Identify which cell holds the provided text, then report its [X, Y] central coordinate. 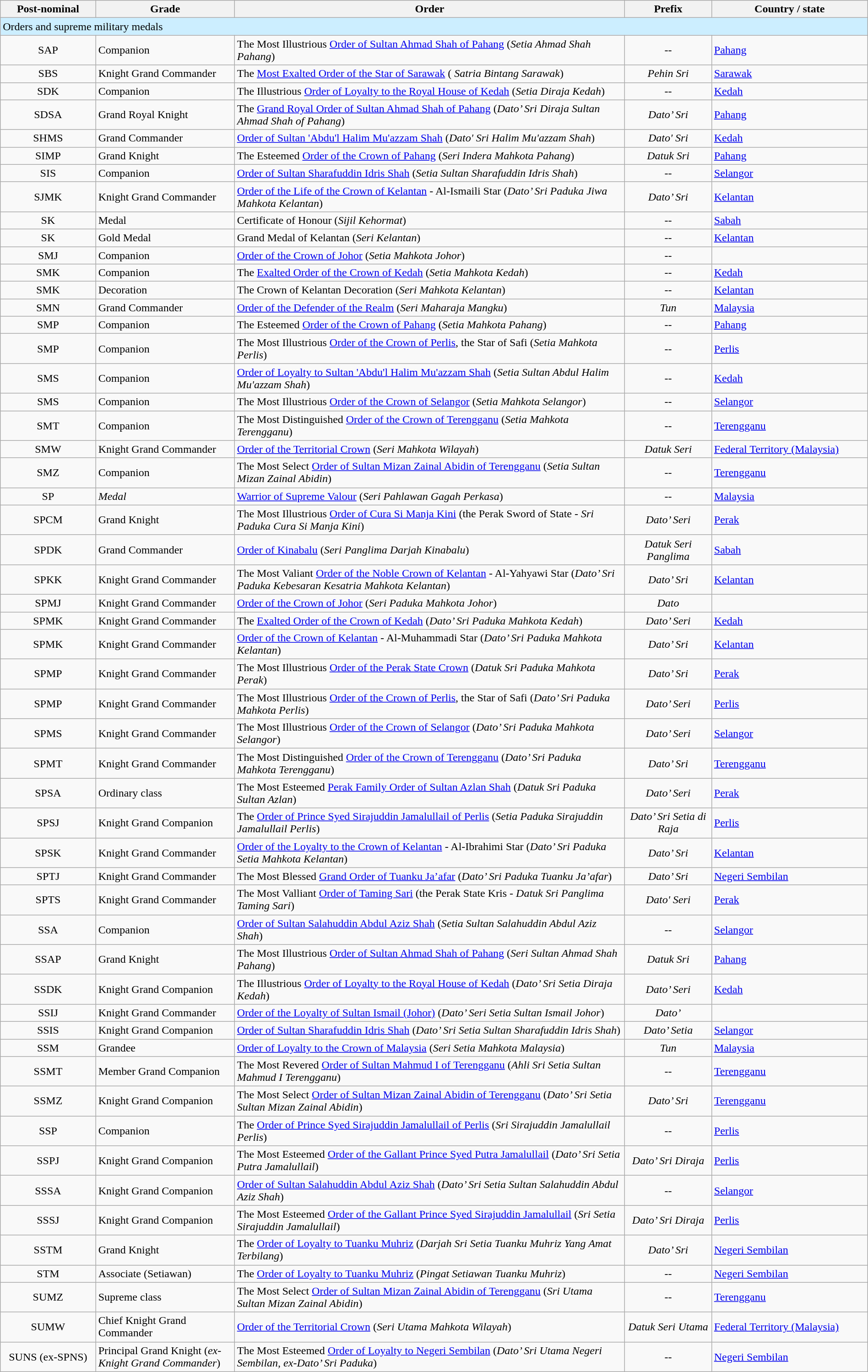
SSMT [48, 1071]
The Most Esteemed Perak Family Order of Sultan Azlan Shah (Datuk Sri Paduka Sultan Azlan) [429, 793]
SJMK [48, 197]
Order of the Defender of the Realm (Seri Maharaja Mangku) [429, 308]
SSTM [48, 1250]
The Most Distinguished Order of the Crown of Terengganu (Setia Mahkota Terengganu) [429, 426]
Grandee [165, 1048]
Country / state [789, 9]
SSIJ [48, 1013]
The Most Illustrious Order of the Crown of Perlis, the Star of Safi (Setia Mahkota Perlis) [429, 349]
STM [48, 1274]
SUMW [48, 1327]
SPSK [48, 852]
The Most Illustrious Order of Sultan Ahmad Shah of Pahang (Seri Sultan Ahmad Shah Pahang) [429, 960]
Chief Knight Grand Commander [165, 1327]
SPMS [48, 733]
Order of the Crown of Johor (Seri Paduka Mahkota Johor) [429, 603]
SBS [48, 74]
Order of Sultan Sharafuddin Idris Shah (Dato’ Sri Setia Sultan Sharafuddin Idris Shah) [429, 1030]
Order of the Loyalty to the Crown of Kelantan - Al-Ibrahimi Star (Dato’ Sri Paduka Setia Mahkota Kelantan) [429, 852]
Orders and supreme military medals [434, 27]
Grand Royal Knight [165, 114]
Order of the Crown of Johor (Setia Mahkota Johor) [429, 255]
The Order of Loyalty to Tuanku Muhriz (Pingat Setiawan Tuanku Muhriz) [429, 1274]
Order of the Territorial Crown (Seri Mahkota Wilayah) [429, 449]
The Order of Loyalty to Tuanku Muhriz (Darjah Sri Setia Tuanku Muhriz Yang Amat Terbilang) [429, 1250]
Datuk Seri Utama [668, 1327]
SUNS (ex-SPNS) [48, 1357]
SSSA [48, 1190]
SP [48, 496]
SPTJ [48, 876]
Warrior of Supreme Valour (Seri Pahlawan Gagah Perkasa) [429, 496]
Decoration [165, 290]
The Most Illustrious Order of the Crown of Perlis, the Star of Safi (Dato’ Sri Paduka Mahkota Perlis) [429, 704]
Datuk Seri Panglima [668, 549]
Associate (Setiawan) [165, 1274]
The Most Illustrious Order of Cura Si Manja Kini (the Perak Sword of State - Sri Paduka Cura Si Manja Kini) [429, 520]
SMJ [48, 255]
Order of Loyalty to the Crown of Malaysia (Seri Setia Mahkota Malaysia) [429, 1048]
SSAP [48, 960]
SIMP [48, 156]
The Illustrious Order of Loyalty to the Royal House of Kedah (Setia Diraja Kedah) [429, 91]
SSDK [48, 989]
SMW [48, 449]
SDSA [48, 114]
SPSA [48, 793]
Order of Sultan Salahuddin Abdul Aziz Shah (Dato’ Sri Setia Sultan Salahuddin Abdul Aziz Shah) [429, 1190]
The Most Exalted Order of the Star of Sarawak ( Satria Bintang Sarawak) [429, 74]
The Esteemed Order of the Crown of Pahang (Seri Indera Mahkota Pahang) [429, 156]
Ordinary class [165, 793]
SMN [48, 308]
SPSJ [48, 823]
Order of the Loyalty of Sultan Ismail (Johor) (Dato’ Seri Setia Sultan Ismail Johor) [429, 1013]
The Grand Royal Order of Sultan Ahmad Shah of Pahang (Dato’ Sri Diraja Sultan Ahmad Shah of Pahang) [429, 114]
Sarawak [789, 74]
Pehin Sri [668, 74]
Dato’ Setia [668, 1030]
Supreme class [165, 1297]
Order of Sultan 'Abdu'l Halim Mu'azzam Shah (Dato' Sri Halim Mu'azzam Shah) [429, 138]
SPKK [48, 580]
SSA [48, 929]
The Most Distinguished Order of the Crown of Terengganu (Dato’ Sri Paduka Mahkota Terengganu) [429, 764]
The Most Valliant Order of Taming Sari (the Perak State Kris - Datuk Sri Panglima Taming Sari) [429, 900]
Dato' Sri [668, 138]
SSMZ [48, 1101]
SDK [48, 91]
SMZ [48, 472]
Dato [668, 603]
The Most Valiant Order of the Noble Crown of Kelantan - Al-Yahyawi Star (Dato’ Sri Paduka Kebesaran Kesatria Mahkota Kelantan) [429, 580]
The Most Illustrious Order of Sultan Ahmad Shah of Pahang (Setia Ahmad Shah Pahang) [429, 50]
Order of Kinabalu (Seri Panglima Darjah Kinabalu) [429, 549]
The Order of Prince Syed Sirajuddin Jamalullail of Perlis (Sri Sirajuddin Jamalullail Perlis) [429, 1131]
SSSJ [48, 1220]
Order of Loyalty to Sultan 'Abdu'l Halim Mu'azzam Shah (Setia Sultan Abdul Halim Mu'azzam Shah) [429, 378]
Grand Medal of Kelantan (Seri Kelantan) [429, 238]
SPMJ [48, 603]
Order of the Crown of Kelantan - Al-Muhammadi Star (Dato’ Sri Paduka Mahkota Kelantan) [429, 645]
The Exalted Order of the Crown of Kedah (Dato’ Sri Paduka Mahkota Kedah) [429, 620]
SSPJ [48, 1161]
The Order of Prince Syed Sirajuddin Jamalullail of Perlis (Setia Paduka Sirajuddin Jamalullail Perlis) [429, 823]
Order of Sultan Sharafuddin Idris Shah (Setia Sultan Sharafuddin Idris Shah) [429, 173]
The Most Illustrious Order of the Crown of Selangor (Setia Mahkota Selangor) [429, 402]
SSIS [48, 1030]
SPCM [48, 520]
The Most Esteemed Order of the Gallant Prince Syed Putra Jamalullail (Dato’ Sri Setia Putra Jamalullail) [429, 1161]
The Most Illustrious Order of the Crown of Selangor (Dato’ Sri Paduka Mahkota Selangor) [429, 733]
Order of the Territorial Crown (Seri Utama Mahkota Wilayah) [429, 1327]
SAP [48, 50]
Gold Medal [165, 238]
Prefix [668, 9]
Dato’ [668, 1013]
Dato' Seri [668, 900]
SPTS [48, 900]
SIS [48, 173]
Grade [165, 9]
Certificate of Honour (Sijil Kehormat) [429, 220]
SSM [48, 1048]
SHMS [48, 138]
Principal Grand Knight (ex-Knight Grand Commander) [165, 1357]
Order [429, 9]
Datuk Seri [668, 449]
SMT [48, 426]
SPDK [48, 549]
The Most Esteemed Order of Loyalty to Negeri Sembilan (Dato’ Sri Utama Negeri Sembilan, ex-Dato’ Sri Paduka) [429, 1357]
The Most Esteemed Order of the Gallant Prince Syed Sirajuddin Jamalullail (Sri Setia Sirajuddin Jamalullail) [429, 1220]
SUMZ [48, 1297]
The Illustrious Order of Loyalty to the Royal House of Kedah (Dato’ Sri Setia Diraja Kedah) [429, 989]
The Most Select Order of Sultan Mizan Zainal Abidin of Terengganu (Setia Sultan Mizan Zainal Abidin) [429, 472]
Order of the Life of the Crown of Kelantan - Al-Ismaili Star (Dato’ Sri Paduka Jiwa Mahkota Kelantan) [429, 197]
Post-nominal [48, 9]
SSP [48, 1131]
The Exalted Order of the Crown of Kedah (Setia Mahkota Kedah) [429, 273]
Order of Sultan Salahuddin Abdul Aziz Shah (Setia Sultan Salahuddin Abdul Aziz Shah) [429, 929]
SPMT [48, 764]
The Esteemed Order of the Crown of Pahang (Setia Mahkota Pahang) [429, 325]
The Crown of Kelantan Decoration (Seri Mahkota Kelantan) [429, 290]
The Most Select Order of Sultan Mizan Zainal Abidin of Terengganu (Dato’ Sri Setia Sultan Mizan Zainal Abidin) [429, 1101]
Member Grand Companion [165, 1071]
The Most Revered Order of Sultan Mahmud I of Terengganu (Ahli Sri Setia Sultan Mahmud I Terengganu) [429, 1071]
The Most Select Order of Sultan Mizan Zainal Abidin of Terengganu (Sri Utama Sultan Mizan Zainal Abidin) [429, 1297]
Dato’ Sri Setia di Raja [668, 823]
The Most Illustrious Order of the Perak State Crown (Datuk Sri Paduka Mahkota Perak) [429, 674]
The Most Blessed Grand Order of Tuanku Ja’afar (Dato’ Sri Paduka Tuanku Ja’afar) [429, 876]
